Identify which cell holds the provided text, then report its [X, Y] central coordinate. 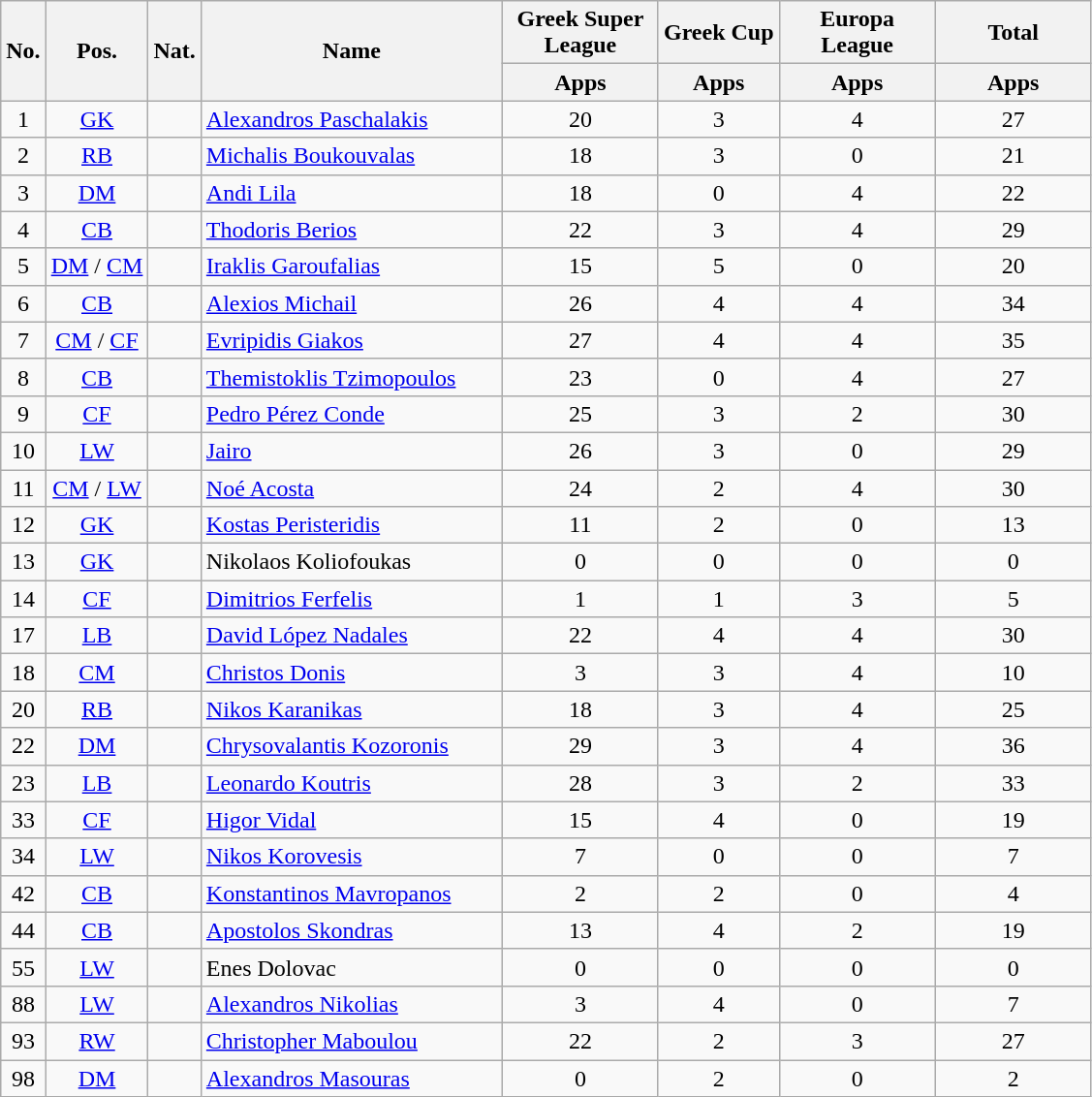
Iraklis Garoufalias [351, 266]
CM / CF [97, 340]
Greek Cup [719, 33]
Name [351, 50]
Andi Lila [351, 193]
Pedro Pérez Conde [351, 414]
14 [23, 599]
Higor Vidal [351, 820]
44 [23, 930]
David López Nadales [351, 636]
93 [23, 1041]
8 [23, 377]
36 [1014, 746]
Greek Super League [579, 33]
Alexandros Paschalakis [351, 119]
Nikos Korovesis [351, 857]
Kostas Peristeridis [351, 525]
24 [579, 487]
Nat. [174, 50]
Konstantinos Mavropanos [351, 893]
35 [1014, 340]
Nikos Karanikas [351, 709]
Alexandros Masouras [351, 1079]
Michalis Boukouvalas [351, 156]
Noé Acosta [351, 487]
6 [23, 303]
Evripidis Giakos [351, 340]
Europa League [857, 33]
Pos. [97, 50]
Jairo [351, 451]
Dimitrios Ferfelis [351, 599]
Enes Dolovac [351, 967]
Alexandros Nikolias [351, 1004]
Chrysovalantis Kozoronis [351, 746]
Leonardo Koutris [351, 783]
CM [97, 673]
Christopher Maboulou [351, 1041]
Nikolaos Koliofoukas [351, 562]
98 [23, 1079]
21 [1014, 156]
Christos Donis [351, 673]
88 [23, 1004]
Alexios Michail [351, 303]
42 [23, 893]
55 [23, 967]
12 [23, 525]
28 [579, 783]
Apostolos Skondras [351, 930]
Themistoklis Tzimopoulos [351, 377]
RW [97, 1041]
No. [23, 50]
CM / LW [97, 487]
Total [1014, 33]
17 [23, 636]
DM / CM [97, 266]
Thodoris Berios [351, 230]
9 [23, 414]
